For the text-containing cell, return its midpoint in [x, y] coordinate format. 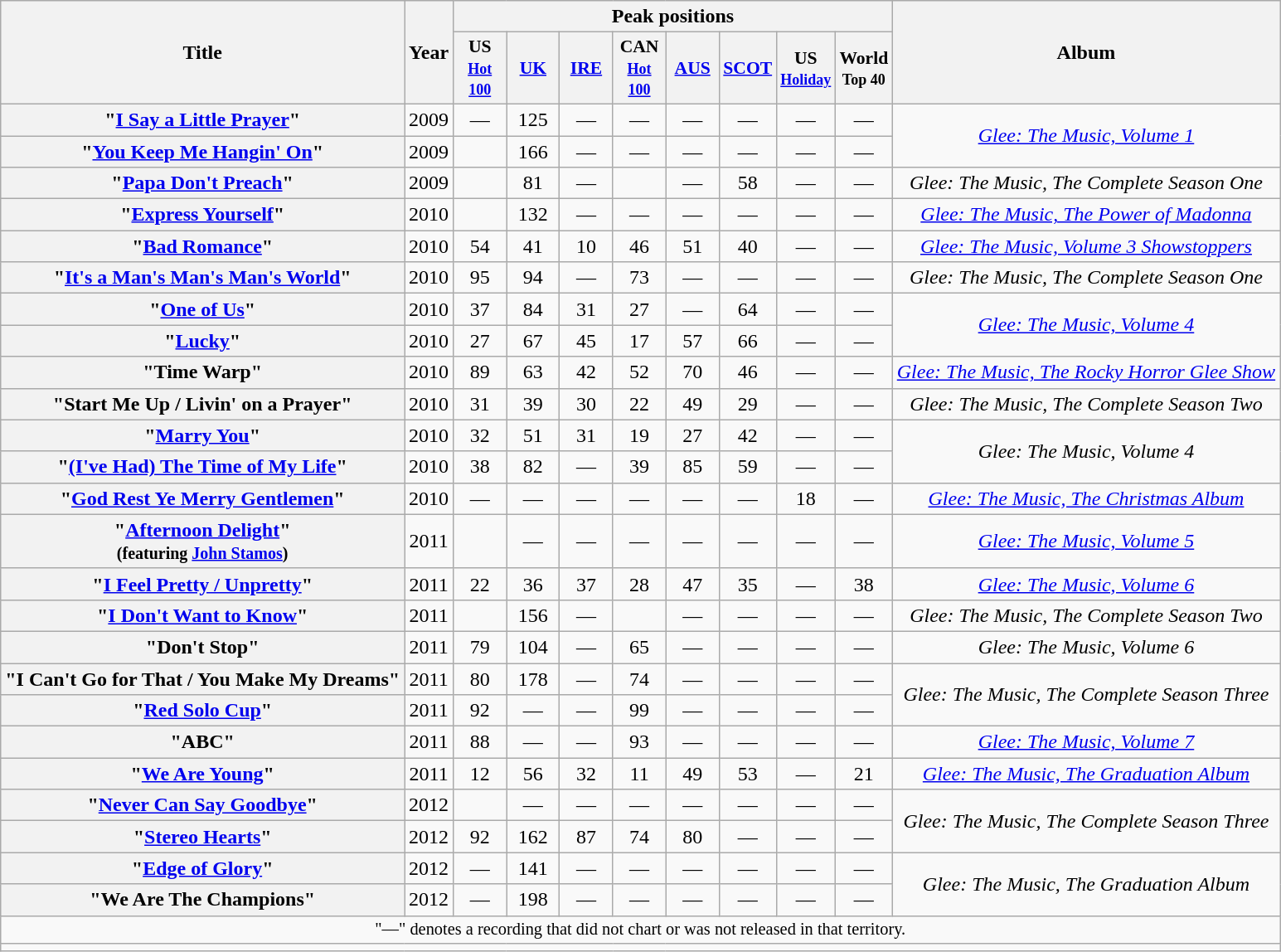
"Express Yourself" [202, 215]
95 [480, 278]
94 [533, 278]
47 [692, 584]
21 [864, 774]
Glee: The Music, The Christmas Album [1086, 498]
SCOT [748, 68]
"Marry You" [202, 435]
30 [586, 404]
"Start Me Up / Livin' on a Prayer" [202, 404]
"I Can't Go for That / You Make My Dreams" [202, 679]
63 [533, 372]
"Never Can Say Goodbye" [202, 805]
17 [639, 341]
USHoliday [806, 68]
Album [1086, 53]
IRE [586, 68]
"We Are Young" [202, 774]
"Lucky" [202, 341]
Glee: The Music, Volume 1 [1086, 135]
"We Are The Champions" [202, 900]
"One of Us" [202, 309]
US Hot 100 [480, 68]
45 [586, 341]
88 [480, 742]
"Stereo Hearts" [202, 837]
81 [533, 183]
"You Keep Me Hangin' On" [202, 152]
Glee: The Music, Volume 3 Showstoppers [1086, 246]
132 [533, 215]
CAN Hot 100 [639, 68]
"I Don't Want to Know" [202, 615]
178 [533, 679]
WorldTop 40 [864, 68]
"Time Warp" [202, 372]
82 [533, 467]
19 [639, 435]
162 [533, 837]
Glee: The Music, Volume 7 [1086, 742]
73 [639, 278]
65 [639, 647]
"I Say a Little Prayer" [202, 119]
35 [748, 584]
84 [533, 309]
54 [480, 246]
125 [533, 119]
29 [748, 404]
141 [533, 868]
166 [533, 152]
"It's a Man's Man's Man's World" [202, 278]
Glee: The Music, Volume 5 [1086, 541]
"ABC" [202, 742]
198 [533, 900]
36 [533, 584]
28 [639, 584]
40 [748, 246]
Year [429, 53]
Glee: The Music, The Rocky Horror Glee Show [1086, 372]
18 [806, 498]
"I Feel Pretty / Unpretty" [202, 584]
"God Rest Ye Merry Gentlemen" [202, 498]
99 [639, 711]
156 [533, 615]
93 [639, 742]
11 [639, 774]
Peak positions [673, 17]
59 [748, 467]
"Don't Stop" [202, 647]
"Red Solo Cup" [202, 711]
Title [202, 53]
53 [748, 774]
58 [748, 183]
UK [533, 68]
"Bad Romance" [202, 246]
89 [480, 372]
"Edge of Glory" [202, 868]
"—" denotes a recording that did not chart or was not released in that territory. [640, 930]
70 [692, 372]
104 [533, 647]
12 [480, 774]
56 [533, 774]
Glee: The Music, The Power of Madonna [1086, 215]
85 [692, 467]
"Papa Don't Preach" [202, 183]
64 [748, 309]
41 [533, 246]
52 [639, 372]
AUS [692, 68]
87 [586, 837]
67 [533, 341]
57 [692, 341]
66 [748, 341]
"Afternoon Delight"(featuring John Stamos) [202, 541]
"(I've Had) The Time of My Life" [202, 467]
79 [480, 647]
10 [586, 246]
